Search for the cell housing the specified text and yield its [X, Y] center coordinate. 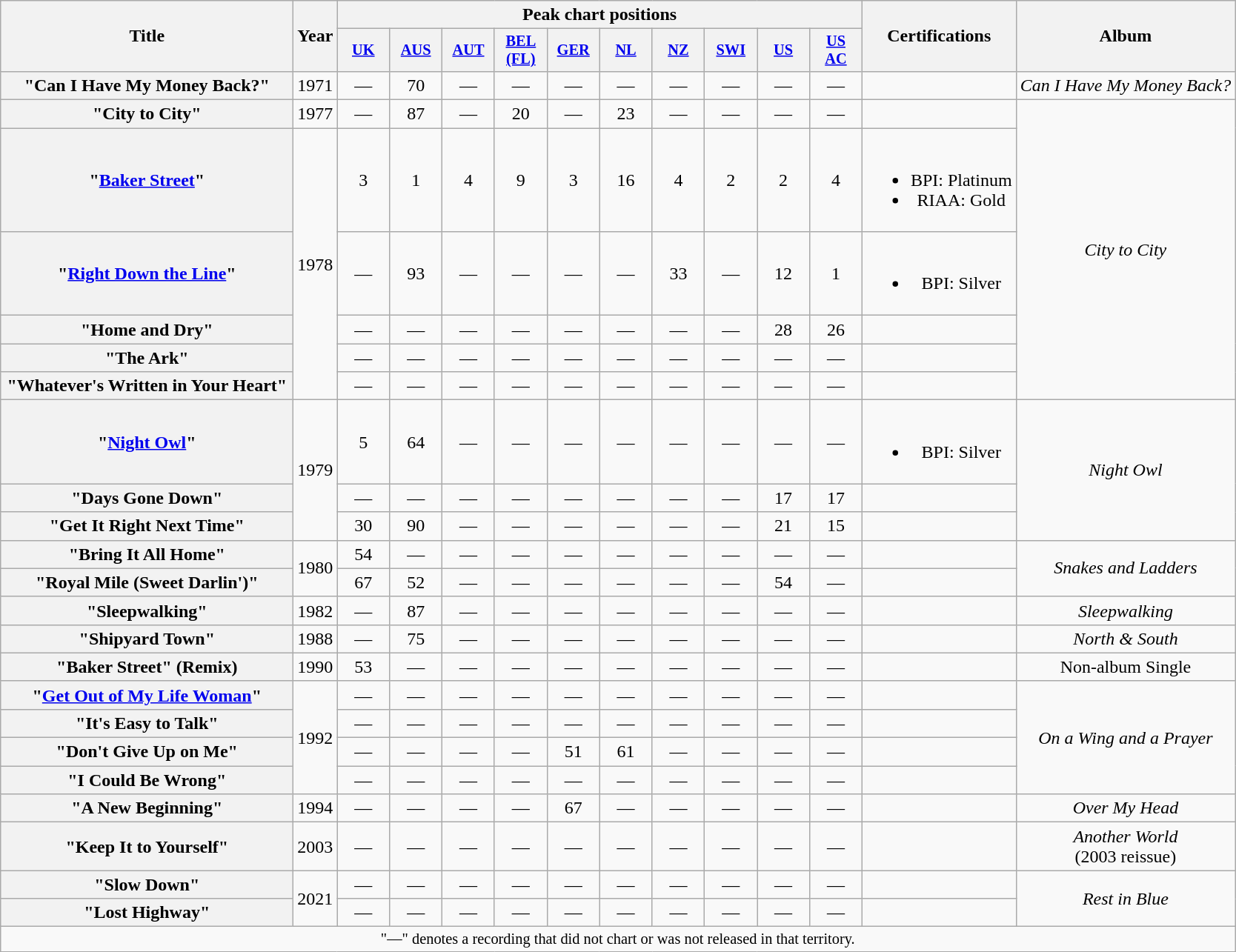
33 [679, 274]
12 [784, 274]
2021 [316, 899]
5 [363, 442]
1980 [316, 568]
1992 [316, 737]
Can I Have My Money Back? [1126, 85]
"The Ark" [147, 358]
SWI [731, 50]
70 [416, 85]
Another World(2003 reissue) [1126, 846]
"It's Easy to Talk" [147, 723]
Album [1126, 36]
"Days Gone Down" [147, 498]
75 [416, 639]
53 [363, 667]
City to City [1126, 250]
"Shipyard Town" [147, 639]
"Whatever's Written in Your Heart" [147, 386]
2003 [316, 846]
1971 [316, 85]
"City to City" [147, 114]
9 [520, 180]
1988 [316, 639]
"A New Beginning" [147, 808]
"Get It Right Next Time" [147, 526]
North & South [1126, 639]
"Night Owl" [147, 442]
"Slow Down" [147, 885]
51 [574, 752]
UK [363, 50]
USAC [836, 50]
Year [316, 36]
"—" denotes a recording that did not chart or was not released in that territory. [618, 939]
90 [416, 526]
30 [363, 526]
52 [416, 582]
Peak chart positions [600, 15]
21 [784, 526]
Sleepwalking [1126, 610]
GER [574, 50]
"Home and Dry" [147, 330]
"Can I Have My Money Back?" [147, 85]
1982 [316, 610]
"Baker Street" (Remix) [147, 667]
BPI: PlatinumRIAA: Gold [939, 180]
1990 [316, 667]
Title [147, 36]
1977 [316, 114]
16 [625, 180]
20 [520, 114]
93 [416, 274]
Rest in Blue [1126, 899]
1979 [316, 470]
"Lost Highway" [147, 913]
"I Could Be Wrong" [147, 780]
Over My Head [1126, 808]
28 [784, 330]
23 [625, 114]
Certifications [939, 36]
15 [836, 526]
Snakes and Ladders [1126, 568]
NZ [679, 50]
"Baker Street" [147, 180]
"Don't Give Up on Me" [147, 752]
NL [625, 50]
AUT [468, 50]
"Right Down the Line" [147, 274]
Non-album Single [1126, 667]
"Get Out of My Life Woman" [147, 695]
BEL(FL) [520, 50]
On a Wing and a Prayer [1126, 737]
26 [836, 330]
AUS [416, 50]
64 [416, 442]
"Bring It All Home" [147, 554]
1994 [316, 808]
US [784, 50]
61 [625, 752]
"Keep It to Yourself" [147, 846]
"Royal Mile (Sweet Darlin')" [147, 582]
1978 [316, 264]
"Sleepwalking" [147, 610]
Night Owl [1126, 470]
